Return [x, y] of the center of cell containing provided text 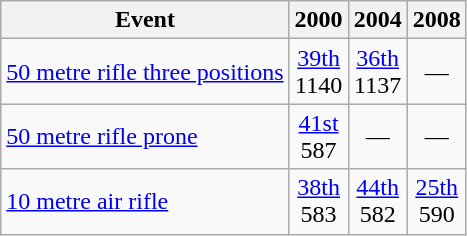
38th583 [318, 202]
2008 [436, 20]
39th1140 [318, 72]
41st587 [318, 136]
44th582 [378, 202]
10 metre air rifle [145, 202]
25th590 [436, 202]
Event [145, 20]
36th1137 [378, 72]
2004 [378, 20]
50 metre rifle three positions [145, 72]
2000 [318, 20]
50 metre rifle prone [145, 136]
